Return the [X, Y] coordinate for the center point of the cell that contains the specified text.  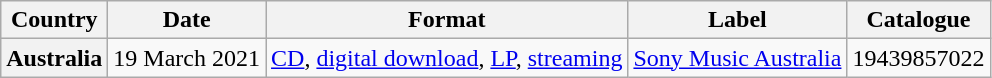
Catalogue [918, 20]
Country [54, 20]
19 March 2021 [187, 58]
Australia [54, 58]
CD, digital download, LP, streaming [447, 58]
Label [738, 20]
Sony Music Australia [738, 58]
Date [187, 20]
19439857022 [918, 58]
Format [447, 20]
